Provide the [X, Y] coordinate of the cell's center where the given text is located.  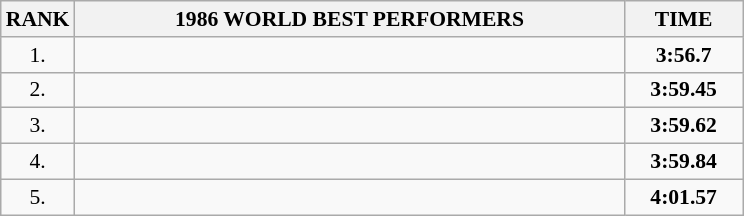
4. [38, 162]
4:01.57 [684, 197]
3:56.7 [684, 55]
3. [38, 126]
3:59.62 [684, 126]
RANK [38, 19]
1986 WORLD BEST PERFORMERS [349, 19]
TIME [684, 19]
5. [38, 197]
3:59.84 [684, 162]
1. [38, 55]
2. [38, 90]
3:59.45 [684, 90]
